Detect which cell encompasses the target text, then output its [x, y] center coordinate. 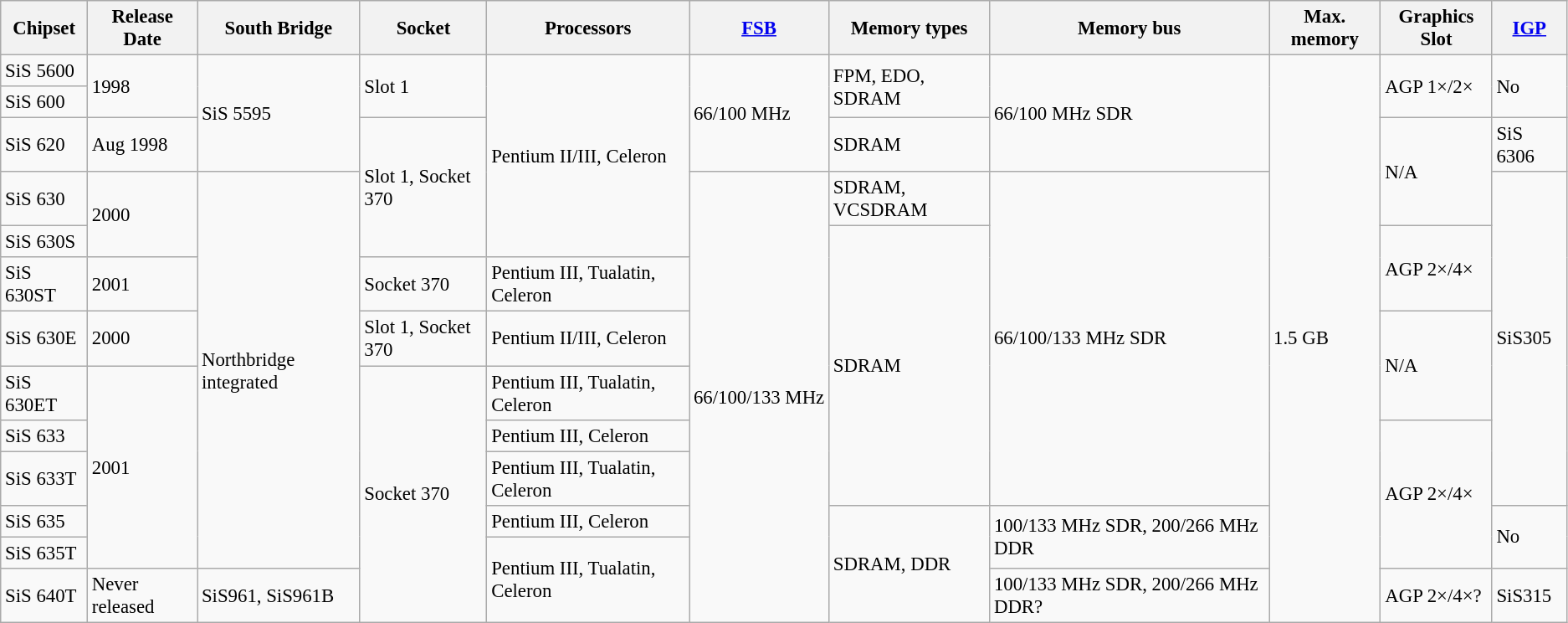
SiS 640T [44, 596]
SiS 630 [44, 199]
SiS 6306 [1530, 146]
66/100 MHz [760, 114]
SiS 5595 [279, 114]
SDRAM, VCSDRAM [909, 199]
66/100/133 MHz SDR [1130, 338]
SiS315 [1530, 596]
SiS 630E [44, 338]
Northbridge integrated [279, 370]
SiS 635T [44, 553]
Chipset [44, 28]
SiS 633T [44, 479]
Socket [423, 28]
100/133 MHz SDR, 200/266 MHz DDR [1130, 536]
AGP 1×/2× [1436, 87]
SiS 633 [44, 435]
66/100/133 MHz [760, 397]
Memory bus [1130, 28]
SiS 635 [44, 521]
Aug 1998 [142, 146]
Memory types [909, 28]
100/133 MHz SDR, 200/266 MHz DDR? [1130, 596]
1998 [142, 87]
Never released [142, 596]
SiS 630S [44, 242]
SiS 630ST [44, 285]
Max. memory [1325, 28]
SiS961, SiS961B [279, 596]
SiS 630ET [44, 394]
SiS 600 [44, 102]
Processors [588, 28]
AGP 2×/4×? [1436, 596]
FPM, EDO, SDRAM [909, 87]
SiS 620 [44, 146]
IGP [1530, 28]
FSB [760, 28]
SiS 5600 [44, 71]
Release Date [142, 28]
Slot 1 [423, 87]
66/100 MHz SDR [1130, 114]
Graphics Slot [1436, 28]
South Bridge [279, 28]
SDRAM, DDR [909, 564]
1.5 GB [1325, 339]
SiS305 [1530, 338]
